Provide the (x, y) coordinate of the cell's center where the given text is located.  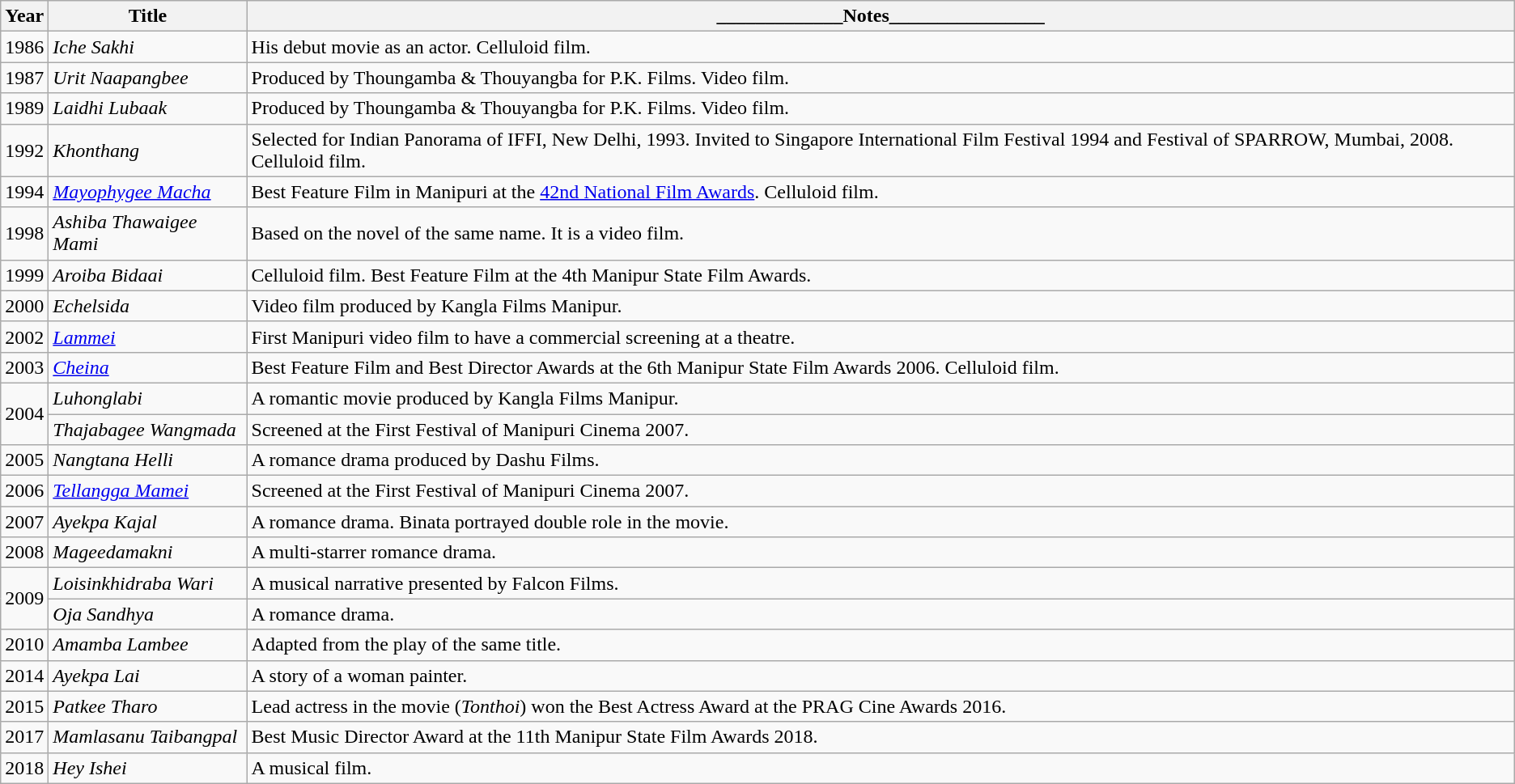
2006 (24, 491)
Best Feature Film and Best Director Awards at the 6th Manipur State Film Awards 2006. Celluloid film. (881, 367)
1989 (24, 108)
Patkee Tharo (147, 706)
Best Feature Film in Manipuri at the 42nd National Film Awards. Celluloid film. (881, 192)
Mayophygee Macha (147, 192)
A story of a woman painter. (881, 676)
Celluloid film. Best Feature Film at the 4th Manipur State Film Awards. (881, 275)
1992 (24, 150)
2004 (24, 413)
Ashiba Thawaigee Mami (147, 233)
A romantic movie produced by Kangla Films Manipur. (881, 398)
2018 (24, 768)
1998 (24, 233)
2005 (24, 460)
Year (24, 16)
Iche Sakhi (147, 47)
A romance drama. Binata portrayed double role in the movie. (881, 522)
Mamlasanu Taibangpal (147, 737)
2009 (24, 599)
Adapted from the play of the same title. (881, 645)
2003 (24, 367)
_____________Notes________________ (881, 16)
Laidhi Lubaak (147, 108)
1994 (24, 192)
2008 (24, 553)
Mageedamakni (147, 553)
2007 (24, 522)
2000 (24, 306)
A musical narrative presented by Falcon Films. (881, 583)
Thajabagee Wangmada (147, 430)
Ayekpa Kajal (147, 522)
Best Music Director Award at the 11th Manipur State Film Awards 2018. (881, 737)
Oja Sandhya (147, 614)
Ayekpa Lai (147, 676)
Aroiba Bidaai (147, 275)
Loisinkhidraba Wari (147, 583)
2014 (24, 676)
Echelsida (147, 306)
Lead actress in the movie (Tonthoi) won the Best Actress Award at the PRAG Cine Awards 2016. (881, 706)
His debut movie as an actor. Celluloid film. (881, 47)
1999 (24, 275)
A musical film. (881, 768)
1987 (24, 78)
Based on the novel of the same name. It is a video film. (881, 233)
Cheina (147, 367)
2002 (24, 337)
Hey Ishei (147, 768)
A romance drama. (881, 614)
Video film produced by Kangla Films Manipur. (881, 306)
2015 (24, 706)
1986 (24, 47)
Luhonglabi (147, 398)
Amamba Lambee (147, 645)
Title (147, 16)
2017 (24, 737)
First Manipuri video film to have a commercial screening at a theatre. (881, 337)
Nangtana Helli (147, 460)
Khonthang (147, 150)
A multi-starrer romance drama. (881, 553)
Lammei (147, 337)
2010 (24, 645)
Urit Naapangbee (147, 78)
Tellangga Mamei (147, 491)
A romance drama produced by Dashu Films. (881, 460)
